Search for the cell housing the specified text and yield its [x, y] center coordinate. 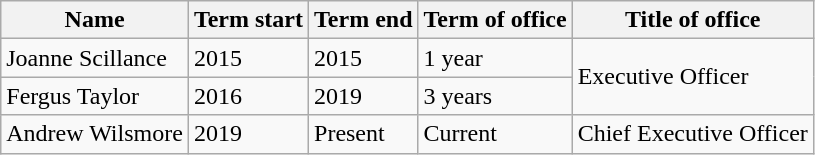
1 year [495, 58]
Title of office [692, 20]
Present [364, 134]
Term start [248, 20]
Term of office [495, 20]
2016 [248, 96]
Andrew Wilsmore [95, 134]
3 years [495, 96]
Chief Executive Officer [692, 134]
Fergus Taylor [95, 96]
Term end [364, 20]
Current [495, 134]
Executive Officer [692, 77]
Name [95, 20]
Joanne Scillance [95, 58]
